For the text-containing cell, return its midpoint in (x, y) coordinate format. 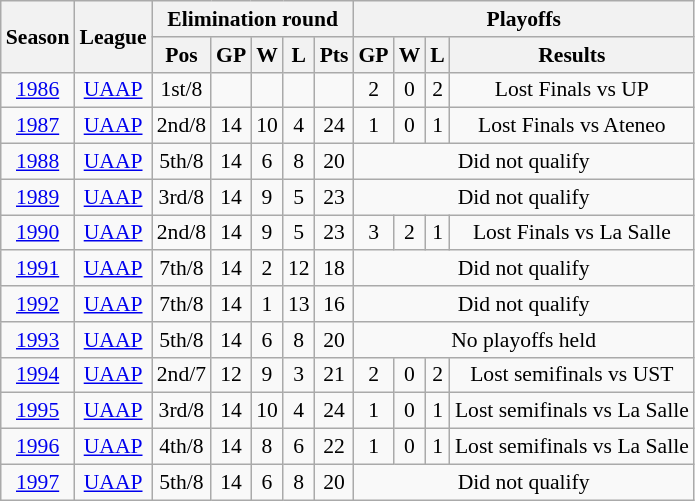
Lost Finals vs La Salle (572, 233)
Lost Finals vs Ateneo (572, 126)
1994 (38, 375)
1986 (38, 90)
Playoffs (523, 19)
21 (334, 375)
2nd/7 (182, 375)
13 (299, 304)
1990 (38, 233)
Elimination round (253, 19)
4th/8 (182, 447)
League (112, 36)
18 (334, 269)
Results (572, 55)
Pos (182, 55)
Pts (334, 55)
No playoffs held (523, 340)
16 (334, 304)
Lost Finals vs UP (572, 90)
1987 (38, 126)
Lost semifinals vs UST (572, 375)
1989 (38, 197)
Season (38, 36)
1988 (38, 162)
1991 (38, 269)
1995 (38, 411)
1992 (38, 304)
22 (334, 447)
1997 (38, 482)
1st/8 (182, 90)
1996 (38, 447)
1993 (38, 340)
